Identify which cell holds the provided text, then report its [X, Y] central coordinate. 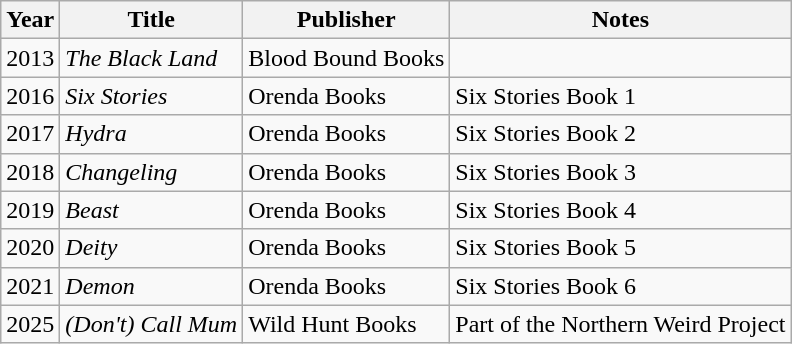
Six Stories Book 4 [620, 210]
Six Stories [152, 96]
Demon [152, 286]
Notes [620, 20]
2017 [30, 134]
Six Stories Book 1 [620, 96]
Hydra [152, 134]
Wild Hunt Books [346, 324]
Changeling [152, 172]
Six Stories Book 3 [620, 172]
2016 [30, 96]
The Black Land [152, 58]
Year [30, 20]
2018 [30, 172]
Beast [152, 210]
2020 [30, 248]
Six Stories Book 5 [620, 248]
Publisher [346, 20]
Blood Bound Books [346, 58]
Six Stories Book 6 [620, 286]
2019 [30, 210]
Title [152, 20]
Part of the Northern Weird Project [620, 324]
2013 [30, 58]
2025 [30, 324]
Deity [152, 248]
(Don't) Call Mum [152, 324]
2021 [30, 286]
Six Stories Book 2 [620, 134]
